Identify which cell holds the provided text, then report its [x, y] central coordinate. 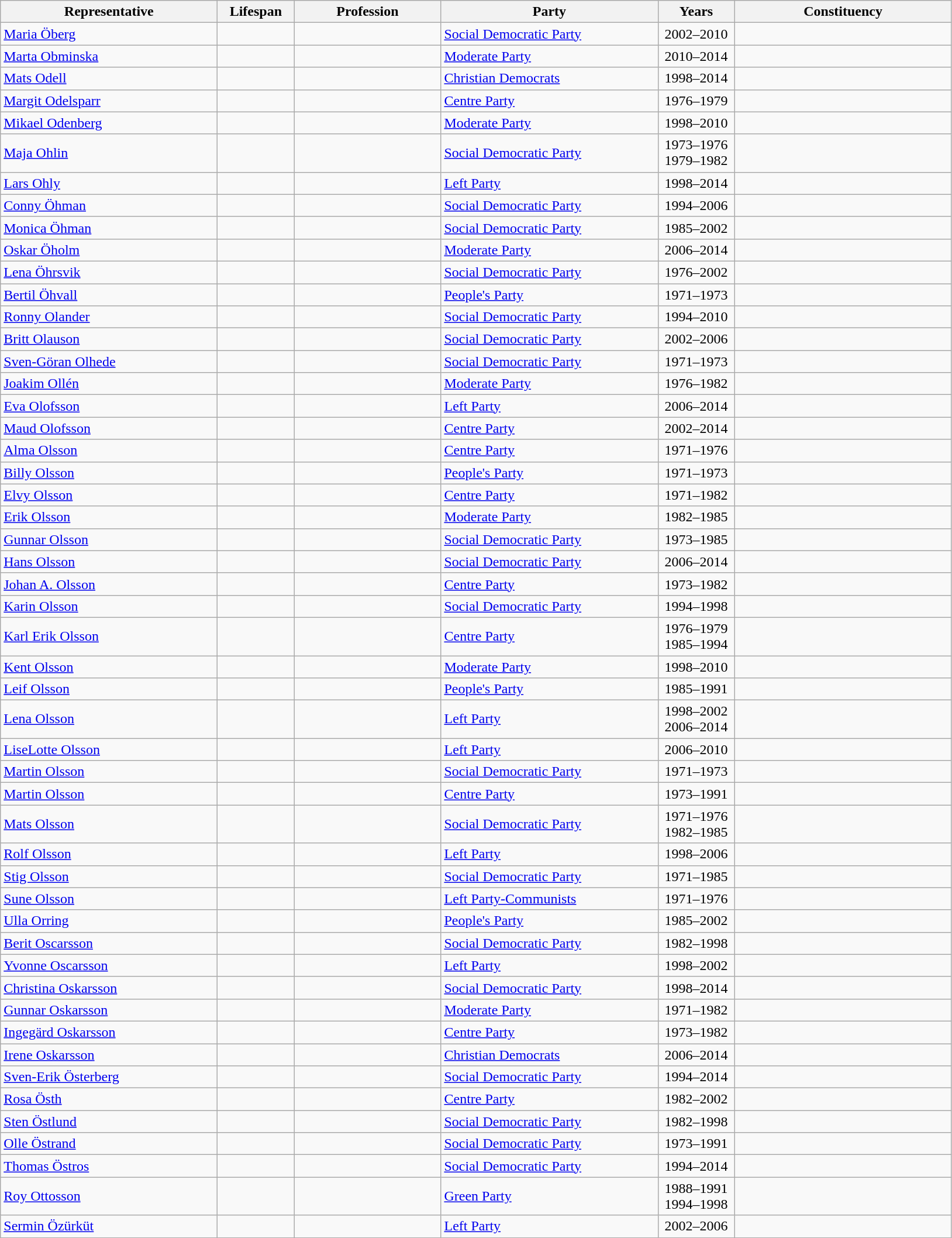
Sune Olsson [109, 899]
Lars Ohly [109, 183]
Kent Olsson [109, 666]
Sven-Göran Olhede [109, 362]
Leif Olsson [109, 689]
Mats Olsson [109, 824]
Sven-Erik Österberg [109, 1077]
Billy Olsson [109, 473]
1973–19761979–1982 [696, 153]
Lena Olsson [109, 720]
Joakim Ollén [109, 384]
2006–2010 [696, 749]
Ronny Olander [109, 317]
Stig Olsson [109, 876]
Berit Oscarsson [109, 943]
Maja Ohlin [109, 153]
Erik Olsson [109, 517]
Maria Öberg [109, 34]
Karin Olsson [109, 606]
1976–1982 [696, 384]
Representative [109, 12]
Sermin Özürküt [109, 1226]
Johan A. Olsson [109, 584]
Olle Östrand [109, 1144]
Constituency [843, 12]
Profession [367, 12]
Yvonne Oscarsson [109, 965]
Lena Öhrsvik [109, 272]
Hans Olsson [109, 562]
Bertil Öhvall [109, 294]
1982–2002 [696, 1099]
Roy Ottosson [109, 1196]
1976–19791985–1994 [696, 637]
1998–2002 [696, 965]
1973–1985 [696, 539]
Margit Odelsparr [109, 101]
2002–2010 [696, 34]
1994–2006 [696, 205]
1994–1998 [696, 606]
Monica Öhman [109, 228]
1998–20022006–2014 [696, 720]
Mikael Odenberg [109, 123]
Green Party [550, 1196]
Conny Öhman [109, 205]
1976–1979 [696, 101]
Britt Olauson [109, 339]
Eva Olofsson [109, 406]
1982–1985 [696, 517]
Maud Olofsson [109, 428]
Oskar Öholm [109, 250]
Mats Odell [109, 78]
Sten Östlund [109, 1122]
2010–2014 [696, 56]
Rolf Olsson [109, 854]
1998–2006 [696, 854]
Christina Oskarsson [109, 988]
Irene Oskarsson [109, 1055]
1971–19761982–1985 [696, 824]
Ingegärd Oskarsson [109, 1032]
Gunnar Oskarsson [109, 1010]
Gunnar Olsson [109, 539]
LiseLotte Olsson [109, 749]
Elvy Olsson [109, 495]
1976–2002 [696, 272]
Alma Olsson [109, 451]
Left Party-Communists [550, 899]
1994–2010 [696, 317]
Party [550, 12]
1971–1985 [696, 876]
Thomas Östros [109, 1166]
2002–2014 [696, 428]
Karl Erik Olsson [109, 637]
Rosa Östh [109, 1099]
Marta Obminska [109, 56]
1985–1991 [696, 689]
Lifespan [256, 12]
Years [696, 12]
1988–19911994–1998 [696, 1196]
Ulla Orring [109, 921]
